Locate the cell with the specified text and output its (X, Y) center coordinate. 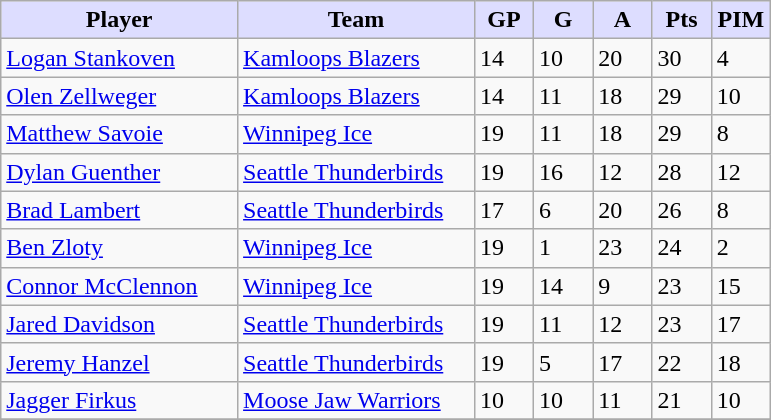
Jared Davidson (120, 324)
GP (504, 20)
24 (682, 248)
Team (356, 20)
4 (740, 58)
15 (740, 286)
Logan Stankoven (120, 58)
21 (682, 400)
Player (120, 20)
28 (682, 172)
Jeremy Hanzel (120, 362)
5 (564, 362)
Brad Lambert (120, 210)
9 (622, 286)
1 (564, 248)
Ben Zloty (120, 248)
Pts (682, 20)
Jagger Firkus (120, 400)
2 (740, 248)
Matthew Savoie (120, 134)
22 (682, 362)
30 (682, 58)
G (564, 20)
26 (682, 210)
6 (564, 210)
PIM (740, 20)
Olen Zellweger (120, 96)
Dylan Guenther (120, 172)
16 (564, 172)
Moose Jaw Warriors (356, 400)
A (622, 20)
Connor McClennon (120, 286)
